Identify which cell holds the provided text, then report its (x, y) central coordinate. 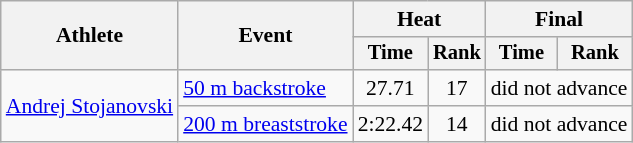
Final (560, 19)
2:22.42 (390, 124)
200 m breaststroke (265, 124)
Heat (420, 19)
14 (457, 124)
50 m backstroke (265, 88)
Andrej Stojanovski (90, 106)
17 (457, 88)
Event (265, 36)
Athlete (90, 36)
27.71 (390, 88)
